Capture the cell that displays the provided text and extract its (x, y) central coordinate. 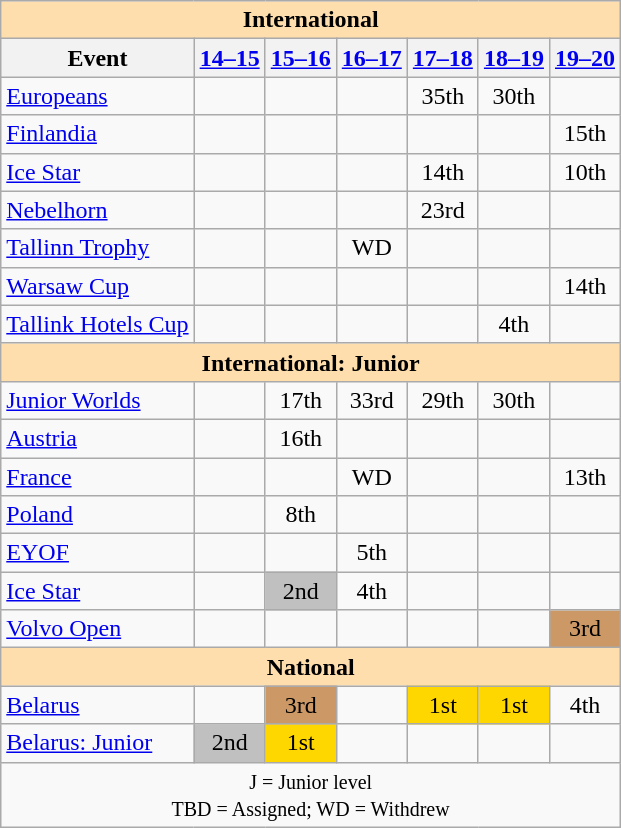
8th (300, 515)
Austria (98, 438)
Junior Worlds (98, 400)
Event (98, 58)
Tallink Hotels Cup (98, 324)
29th (442, 400)
17–18 (442, 58)
15th (584, 134)
19–20 (584, 58)
Warsaw Cup (98, 286)
10th (584, 172)
16–17 (372, 58)
14–15 (230, 58)
33rd (372, 400)
5th (372, 553)
35th (442, 96)
International (311, 20)
15–16 (300, 58)
16th (300, 438)
13th (584, 477)
Finlandia (98, 134)
EYOF (98, 553)
18–19 (514, 58)
France (98, 477)
International: Junior (311, 362)
Nebelhorn (98, 210)
Belarus (98, 705)
Volvo Open (98, 629)
Poland (98, 515)
Tallinn Trophy (98, 248)
23rd (442, 210)
J = Junior level TBD = Assigned; WD = Withdrew (311, 794)
Belarus: Junior (98, 743)
17th (300, 400)
Europeans (98, 96)
National (311, 667)
